Return the (x, y) coordinate for the center point of the cell that contains the specified text.  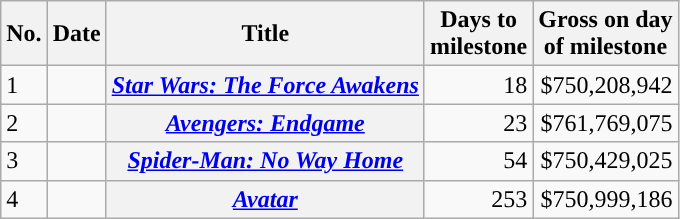
Avengers: Endgame (265, 123)
54 (478, 161)
1 (24, 85)
2 (24, 123)
18 (478, 85)
Spider-Man: No Way Home (265, 161)
Gross on day of milestone (606, 34)
4 (24, 199)
$761,769,075 (606, 123)
$750,429,025 (606, 161)
253 (478, 199)
Avatar (265, 199)
Title (265, 34)
3 (24, 161)
$750,208,942 (606, 85)
$750,999,186 (606, 199)
Star Wars: The Force Awakens (265, 85)
Days to milestone (478, 34)
No. (24, 34)
23 (478, 123)
Date (76, 34)
